Pinpoint the cell where the given text exists, returning its [X, Y] midpoint coordinate. 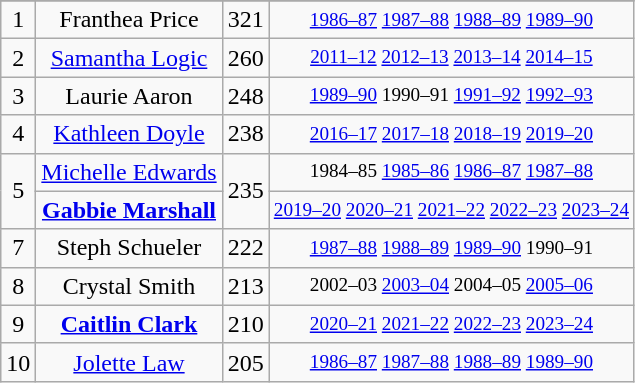
Michelle Edwards [129, 172]
205 [246, 362]
3 [18, 96]
238 [246, 134]
222 [246, 248]
213 [246, 286]
210 [246, 324]
Franthea Price [129, 20]
248 [246, 96]
8 [18, 286]
Crystal Smith [129, 286]
2019–20 2020–21 2021–22 2022–23 2023–24 [451, 210]
5 [18, 191]
2002–03 2003–04 2004–05 2005–06 [451, 286]
Caitlin Clark [129, 324]
Kathleen Doyle [129, 134]
Gabbie Marshall [129, 210]
4 [18, 134]
Laurie Aaron [129, 96]
321 [246, 20]
10 [18, 362]
1984–85 1985–86 1986–87 1987–88 [451, 172]
7 [18, 248]
1 [18, 20]
2 [18, 58]
2011–12 2012–13 2013–14 2014–15 [451, 58]
Steph Schueler [129, 248]
2016–17 2017–18 2018–19 2019–20 [451, 134]
260 [246, 58]
Samantha Logic [129, 58]
1989–90 1990–91 1991–92 1992–93 [451, 96]
2020–21 2021–22 2022–23 2023–24 [451, 324]
1987–88 1988–89 1989–90 1990–91 [451, 248]
Jolette Law [129, 362]
235 [246, 191]
9 [18, 324]
